For the text-containing cell, return its midpoint in [X, Y] coordinate format. 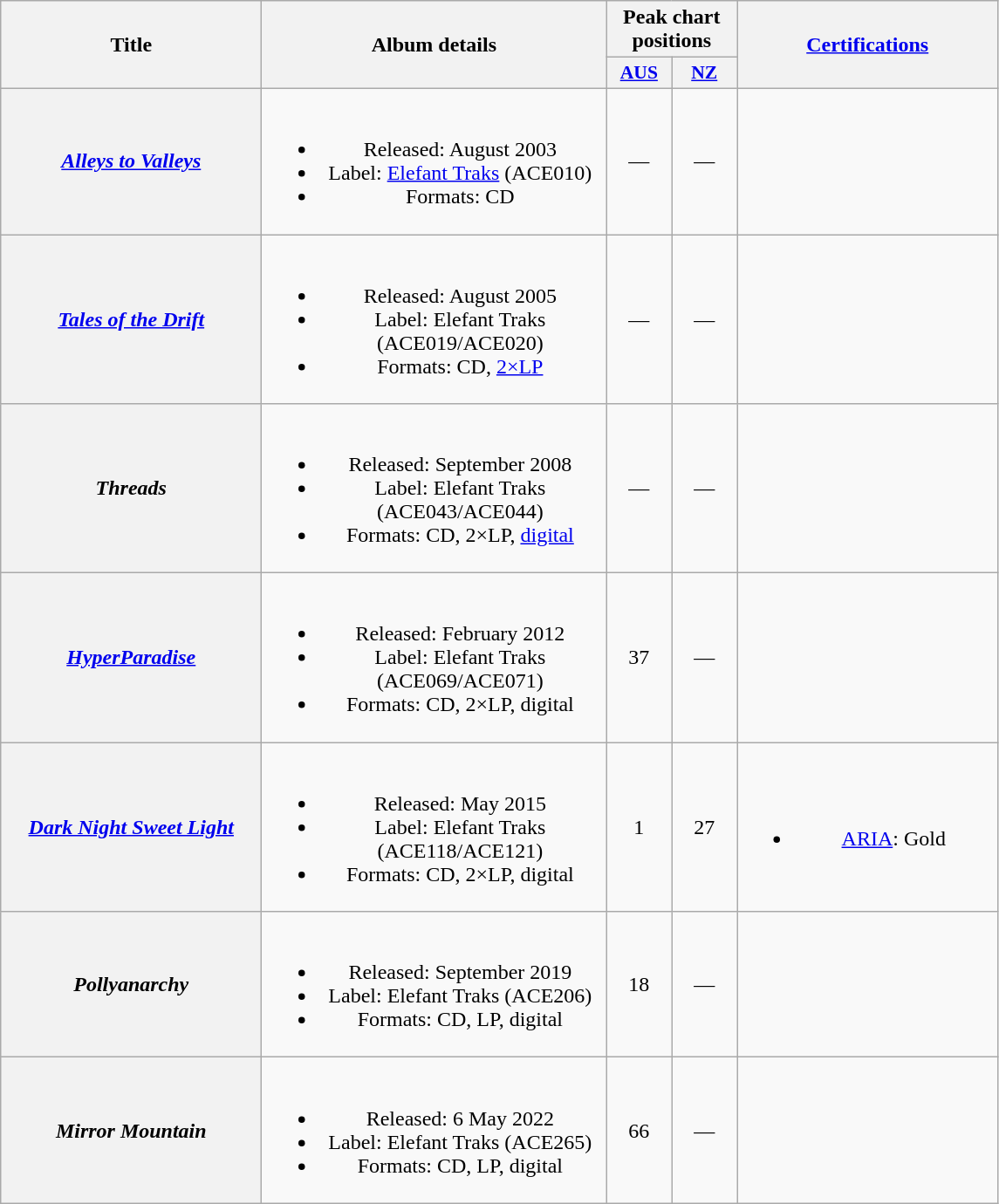
66 [639, 1131]
Certifications [867, 45]
Pollyanarchy [131, 984]
Tales of the Drift [131, 318]
18 [639, 984]
Released: May 2015Label: Elefant Traks (ACE118/ACE121)Formats: CD, 2×LP, digital [434, 827]
HyperParadise [131, 658]
Released: February 2012Label: Elefant Traks (ACE069/ACE071)Formats: CD, 2×LP, digital [434, 658]
Released: 6 May 2022Label: Elefant Traks (ACE265)Formats: CD, LP, digital [434, 1131]
1 [639, 827]
37 [639, 658]
Album details [434, 45]
Mirror Mountain [131, 1131]
Released: September 2008Label: Elefant Traks (ACE043/ACE044)Formats: CD, 2×LP, digital [434, 489]
Title [131, 45]
Released: August 2005Label: Elefant Traks (ACE019/ACE020)Formats: CD, 2×LP [434, 318]
Peak chart positions [672, 30]
Alleys to Valleys [131, 161]
Released: September 2019Label: Elefant Traks (ACE206)Formats: CD, LP, digital [434, 984]
AUS [639, 73]
Released: August 2003Label: Elefant Traks (ACE010)Formats: CD [434, 161]
27 [705, 827]
NZ [705, 73]
ARIA: Gold [867, 827]
Threads [131, 489]
Dark Night Sweet Light [131, 827]
